Find where the given text appears and provide that cell's center as [x, y] coordinate. 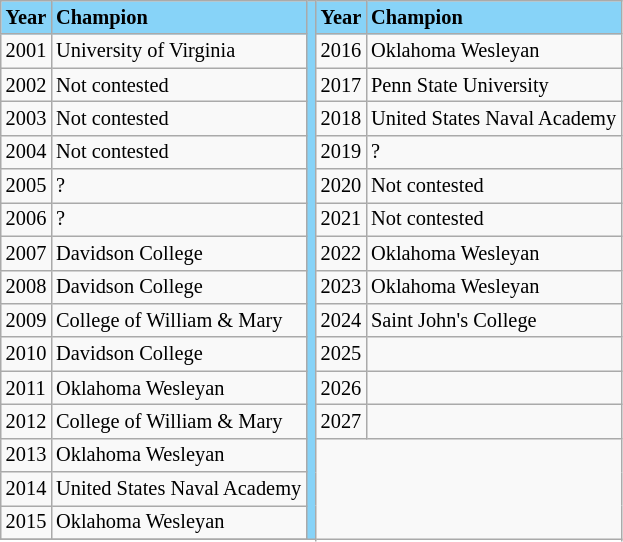
2017 [341, 85]
2012 [26, 421]
2019 [341, 152]
2008 [26, 287]
2007 [26, 253]
2004 [26, 152]
2018 [341, 118]
Penn State University [494, 85]
2027 [341, 421]
2022 [341, 253]
2009 [26, 320]
2011 [26, 388]
2023 [341, 287]
Saint John's College [494, 320]
2026 [341, 388]
University of Virginia [178, 51]
2010 [26, 354]
2016 [341, 51]
2015 [26, 522]
2021 [341, 219]
2020 [341, 186]
2001 [26, 51]
2003 [26, 118]
2006 [26, 219]
2024 [341, 320]
2002 [26, 85]
2013 [26, 455]
2014 [26, 489]
2025 [341, 354]
2005 [26, 186]
